Locate the cell with the specified text and output its [x, y] center coordinate. 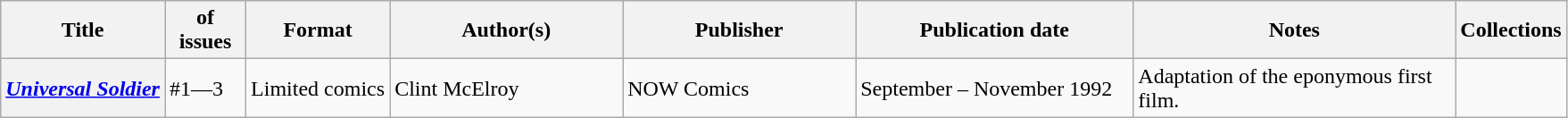
September – November 1992 [994, 88]
Universal Soldier [83, 88]
Adaptation of the eponymous first film. [1294, 88]
Collections [1511, 30]
Title [83, 30]
Publication date [994, 30]
Clint McElroy [507, 88]
Format [318, 30]
Publisher [739, 30]
Author(s) [507, 30]
NOW Comics [739, 88]
#1—3 [205, 88]
of issues [205, 30]
Limited comics [318, 88]
Notes [1294, 30]
